Search for the cell housing the specified text and yield its [X, Y] center coordinate. 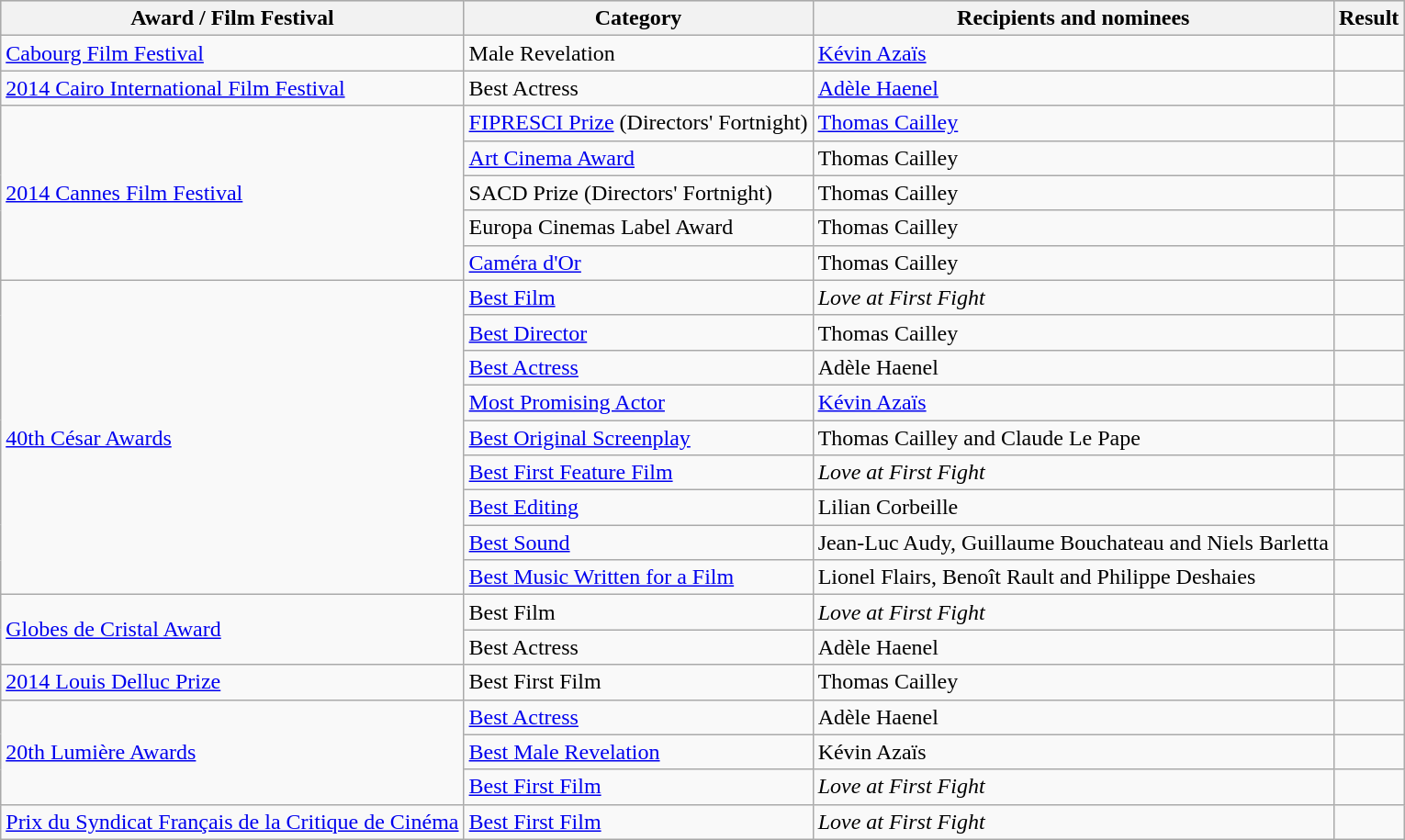
Jean-Luc Audy, Guillaume Bouchateau and Niels Barletta [1073, 543]
Caméra d'Or [638, 263]
Best Director [638, 332]
Best Original Screenplay [638, 438]
Lionel Flairs, Benoît Rault and Philippe Deshaies [1073, 577]
Result [1368, 18]
Thomas Cailley and Claude Le Pape [1073, 438]
2014 Cairo International Film Festival [232, 88]
Best Music Written for a Film [638, 577]
Male Revelation [638, 53]
Cabourg Film Festival [232, 53]
Best Male Revelation [638, 752]
FIPRESCI Prize (Directors' Fortnight) [638, 123]
Best Editing [638, 508]
40th César Awards [232, 437]
Award / Film Festival [232, 18]
Best First Feature Film [638, 473]
Europa Cinemas Label Award [638, 228]
20th Lumière Awards [232, 752]
Prix du Syndicat Français de la Critique de Cinéma [232, 822]
Most Promising Actor [638, 402]
Lilian Corbeille [1073, 508]
Art Cinema Award [638, 158]
2014 Louis Delluc Prize [232, 682]
2014 Cannes Film Festival [232, 193]
SACD Prize (Directors' Fortnight) [638, 193]
Globes de Cristal Award [232, 630]
Category [638, 18]
Recipients and nominees [1073, 18]
Best Sound [638, 543]
